Search for the cell housing the specified text and yield its (x, y) center coordinate. 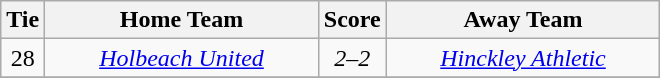
Home Team (182, 20)
2–2 (352, 58)
Holbeach United (182, 58)
Tie (23, 20)
Hinckley Athletic (523, 58)
28 (23, 58)
Away Team (523, 20)
Score (352, 20)
